Scan for the cell matching the given text and deliver its [x, y] coordinate at center. 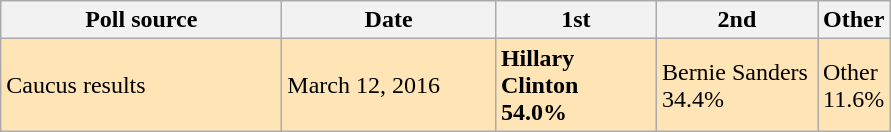
Other 11.6% [854, 85]
2nd [736, 20]
March 12, 2016 [389, 85]
Other [854, 20]
Date [389, 20]
Hillary Clinton 54.0% [576, 85]
Caucus results [142, 85]
1st [576, 20]
Bernie Sanders 34.4% [736, 85]
Poll source [142, 20]
